Capture the cell that displays the provided text and extract its [x, y] central coordinate. 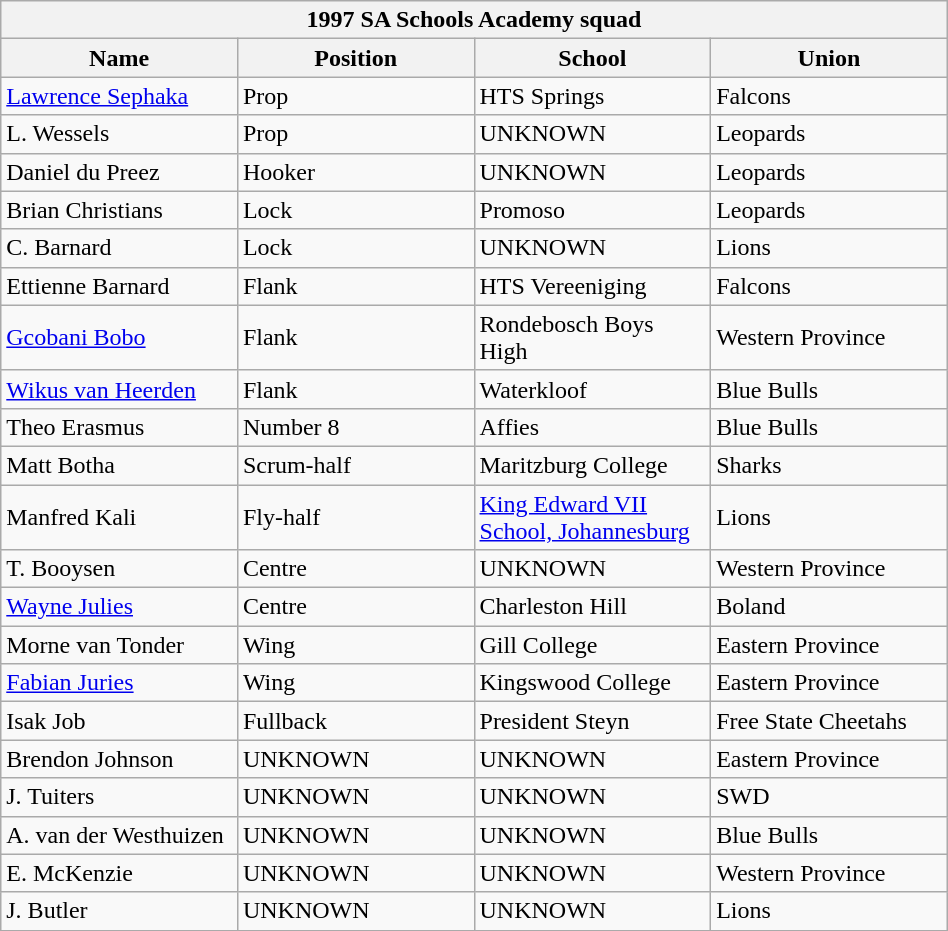
Kingswood College [592, 683]
Affies [592, 427]
Wayne Julies [120, 607]
Fly-half [356, 516]
Promoso [592, 210]
Fabian Juries [120, 683]
Number 8 [356, 427]
Morne van Tonder [120, 645]
Theo Erasmus [120, 427]
Hooker [356, 172]
Matt Botha [120, 465]
C. Barnard [120, 248]
Sharks [830, 465]
Isak Job [120, 721]
Manfred Kali [120, 516]
Rondebosch Boys High [592, 338]
Wikus van Heerden [120, 389]
L. Wessels [120, 134]
T. Booysen [120, 569]
1997 SA Schools Academy squad [474, 20]
Boland [830, 607]
Maritzburg College [592, 465]
SWD [830, 797]
A. van der Westhuizen [120, 835]
J. Butler [120, 911]
Waterkloof [592, 389]
Brian Christians [120, 210]
Name [120, 58]
President Steyn [592, 721]
Union [830, 58]
Lawrence Sephaka [120, 96]
Scrum-half [356, 465]
Position [356, 58]
HTS Vereeniging [592, 286]
Gcobani Bobo [120, 338]
Gill College [592, 645]
Ettienne Barnard [120, 286]
Brendon Johnson [120, 759]
Charleston Hill [592, 607]
Fullback [356, 721]
Free State Cheetahs [830, 721]
King Edward VII School, Johannesburg [592, 516]
J. Tuiters [120, 797]
E. McKenzie [120, 873]
HTS Springs [592, 96]
Daniel du Preez [120, 172]
School [592, 58]
